Determine the [x, y] coordinate at the center of the cell enclosing the given text.  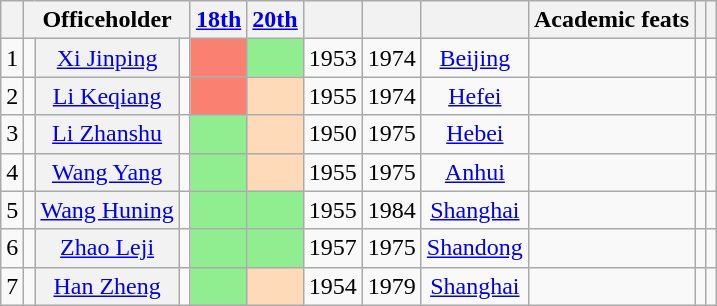
Zhao Leji [107, 248]
1950 [332, 134]
2 [12, 96]
Han Zheng [107, 286]
3 [12, 134]
7 [12, 286]
1984 [392, 210]
Officeholder [108, 20]
Xi Jinping [107, 58]
Shandong [474, 248]
1954 [332, 286]
Li Zhanshu [107, 134]
1957 [332, 248]
1979 [392, 286]
Beijing [474, 58]
Academic feats [611, 20]
Wang Yang [107, 172]
Hefei [474, 96]
Hebei [474, 134]
6 [12, 248]
20th [275, 20]
Li Keqiang [107, 96]
Wang Huning [107, 210]
18th [218, 20]
1 [12, 58]
Anhui [474, 172]
4 [12, 172]
5 [12, 210]
1953 [332, 58]
